Detect which cell encompasses the target text, then output its (X, Y) center coordinate. 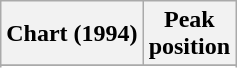
Peakposition (189, 34)
Chart (1994) (72, 34)
